Identify which cell holds the provided text, then report its [X, Y] central coordinate. 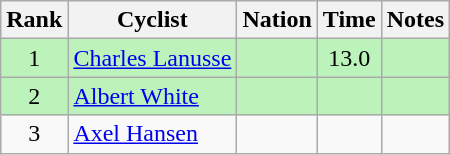
Albert White [152, 96]
Cyclist [152, 20]
3 [34, 134]
Charles Lanusse [152, 58]
Time [349, 20]
Nation [277, 20]
1 [34, 58]
Rank [34, 20]
2 [34, 96]
Axel Hansen [152, 134]
13.0 [349, 58]
Notes [415, 20]
